For the text-containing cell, return its midpoint in (X, Y) coordinate format. 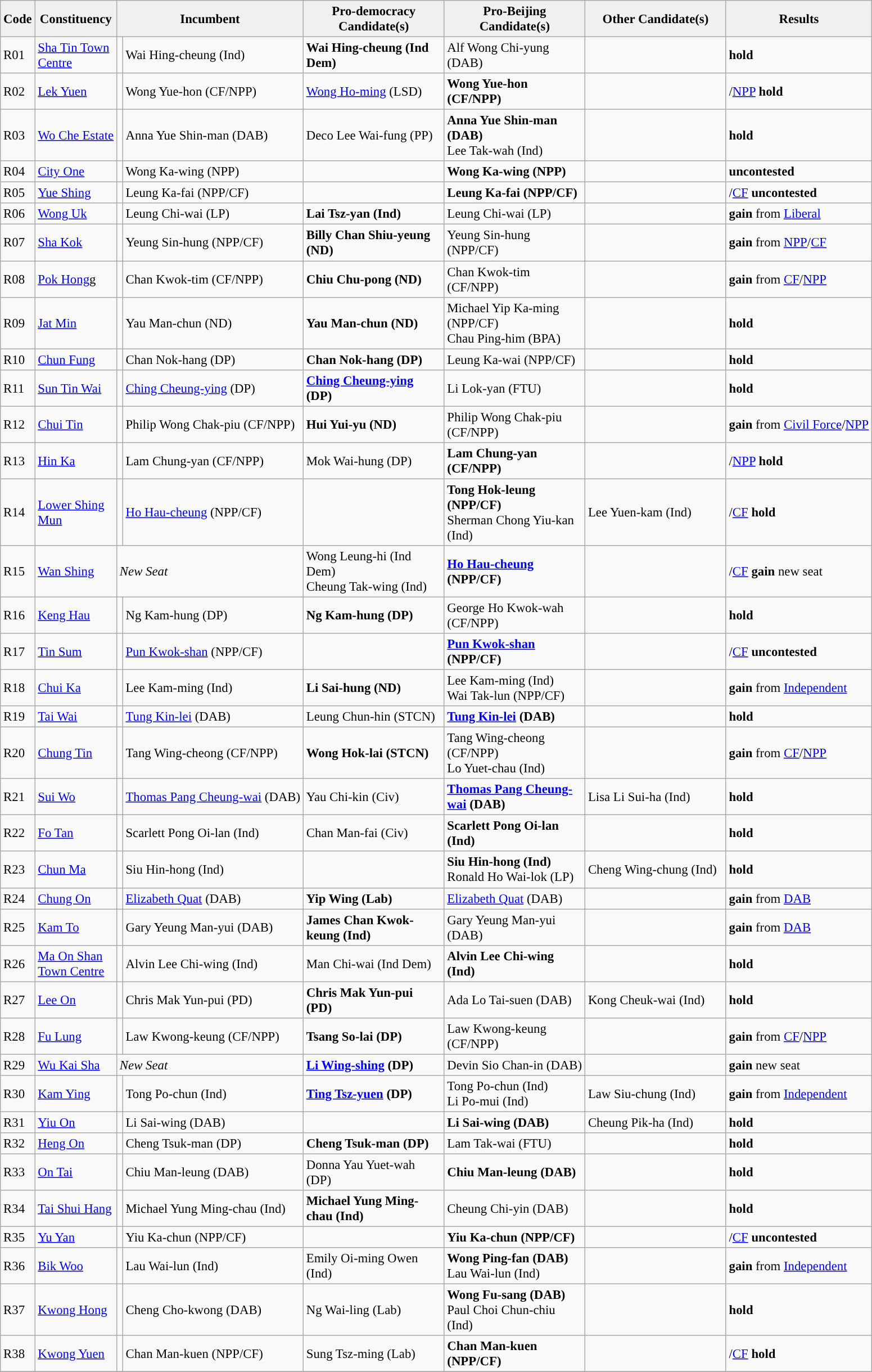
R03 (18, 136)
Kong Cheuk-wai (Ind) (656, 1000)
R19 (18, 717)
Tang Wing-cheong (CF/NPP) (213, 753)
R34 (18, 1208)
R09 (18, 323)
R16 (18, 615)
Keng Hau (76, 615)
Kam To (76, 927)
Lai Tsz-yan (Ind) (373, 214)
Yau Chi-kin (Civ) (373, 797)
Chun Fung (76, 359)
gain from Civil Force/NPP (798, 424)
R24 (18, 898)
Chung Tin (76, 753)
R26 (18, 963)
James Chan Kwok-keung (Ind) (373, 927)
R18 (18, 689)
Li Sai-hung (ND) (373, 689)
Li Lok-yan (FTU) (515, 388)
Heng On (76, 1144)
Tong Po-chun (Ind) (213, 1094)
Chui Tin (76, 424)
On Tai (76, 1172)
Billy Chan Shiu-yeung (ND) (373, 243)
gain from Liberal (798, 214)
Wu Kai Sha (76, 1065)
Chiu Chu-pong (ND) (373, 279)
Li Wing-shing (DP) (373, 1065)
R04 (18, 172)
R28 (18, 1036)
Devin Sio Chan-in (DAB) (515, 1065)
Leung Ka-wai (NPP/CF) (515, 359)
Lee Yuen-kam (Ind) (656, 512)
Ng Wai-ling (Lab) (373, 1310)
Deco Lee Wai-fung (PP) (373, 136)
R10 (18, 359)
Wong Fu-sang (DAB)Paul Choi Chun-chiu (Ind) (515, 1310)
R22 (18, 834)
Kwong Yuen (76, 1353)
Pro-Beijing Candidate(s) (515, 19)
R38 (18, 1353)
Lee Kam-ming (Ind)Wai Tak-lun (NPP/CF) (515, 689)
R31 (18, 1122)
Yue Shing (76, 193)
R14 (18, 512)
Tang Wing-cheong (CF/NPP)Lo Yuet-chau (Ind) (515, 753)
Sun Tin Wai (76, 388)
Law Siu-chung (Ind) (656, 1094)
R23 (18, 870)
City One (76, 172)
Wo Che Estate (76, 136)
Kwong Hong (76, 1310)
R27 (18, 1000)
Lek Yuen (76, 91)
Chun Ma (76, 870)
Wong Ping-fan (DAB)Lau Wai-lun (Ind) (515, 1266)
Fo Tan (76, 834)
Pok Hongg (76, 279)
Sha Tin Town Centre (76, 55)
Bik Woo (76, 1266)
R33 (18, 1172)
R32 (18, 1144)
Mok Wai-hung (DP) (373, 461)
Tong Hok-leung (NPP/CF)Sherman Chong Yiu-kan (Ind) (515, 512)
George Ho Kwok-wah (CF/NPP) (515, 615)
Sha Kok (76, 243)
Lam Tak-wai (FTU) (515, 1144)
R12 (18, 424)
Donna Yau Yuet-wah (DP) (373, 1172)
Tai Wai (76, 717)
R08 (18, 279)
Ma On Shan Town Centre (76, 963)
R36 (18, 1266)
Michael Yip Ka-ming (NPP/CF)Chau Ping-him (BPA) (515, 323)
Anna Yue Shin-man (DAB) (213, 136)
gain new seat (798, 1065)
Kam Ying (76, 1094)
R13 (18, 461)
Cheung Pik-ha (Ind) (656, 1122)
Wai Hing-cheung (Ind) (213, 55)
Incumbent (210, 19)
R06 (18, 214)
Ada Lo Tai-suen (DAB) (515, 1000)
R11 (18, 388)
Emily Oi-ming Owen (Ind) (373, 1266)
Chung On (76, 898)
Hui Yui-yu (ND) (373, 424)
gain from NPP/CF (798, 243)
Tai Shui Hang (76, 1208)
/CF gain new seat (798, 572)
Wai Hing-cheung (Ind Dem) (373, 55)
Sung Tsz-ming (Lab) (373, 1353)
Lee On (76, 1000)
Cheung Chi-yin (DAB) (515, 1208)
Hin Ka (76, 461)
Lau Wai-lun (Ind) (213, 1266)
Wong Uk (76, 214)
Code (18, 19)
Cheng Cho-kwong (DAB) (213, 1310)
Wan Shing (76, 572)
Lee Kam-ming (Ind) (213, 689)
Man Chi-wai (Ind Dem) (373, 963)
Chui Ka (76, 689)
R35 (18, 1238)
Tsang So-lai (DP) (373, 1036)
R07 (18, 243)
Other Candidate(s) (656, 19)
Siu Hin-hong (Ind) (213, 870)
Yip Wing (Lab) (373, 898)
R21 (18, 797)
R30 (18, 1094)
R02 (18, 91)
R05 (18, 193)
Jat Min (76, 323)
uncontested (798, 172)
Pro-democracy Candidate(s) (373, 19)
R15 (18, 572)
Anna Yue Shin-man (DAB)Lee Tak-wah (Ind) (515, 136)
Lower Shing Mun (76, 512)
R25 (18, 927)
Alf Wong Chi-yung (DAB) (515, 55)
Leung Chun-hin (STCN) (373, 717)
R01 (18, 55)
Yiu On (76, 1122)
R20 (18, 753)
Tin Sum (76, 651)
Tong Po-chun (Ind)Li Po-mui (Ind) (515, 1094)
Wong Hok-lai (STCN) (373, 753)
Constituency (76, 19)
Cheng Wing-chung (Ind) (656, 870)
R17 (18, 651)
Lisa Li Sui-ha (Ind) (656, 797)
R37 (18, 1310)
Wong Ho-ming (LSD) (373, 91)
Chan Man-fai (Civ) (373, 834)
Fu Lung (76, 1036)
Yu Yan (76, 1238)
Wong Leung-hi (Ind Dem)Cheung Tak-wing (Ind) (373, 572)
Ting Tsz-yuen (DP) (373, 1094)
R29 (18, 1065)
Results (798, 19)
Sui Wo (76, 797)
Siu Hin-hong (Ind)Ronald Ho Wai-lok (LP) (515, 870)
